Return the (X, Y) coordinate for the center point of the cell that contains the specified text.  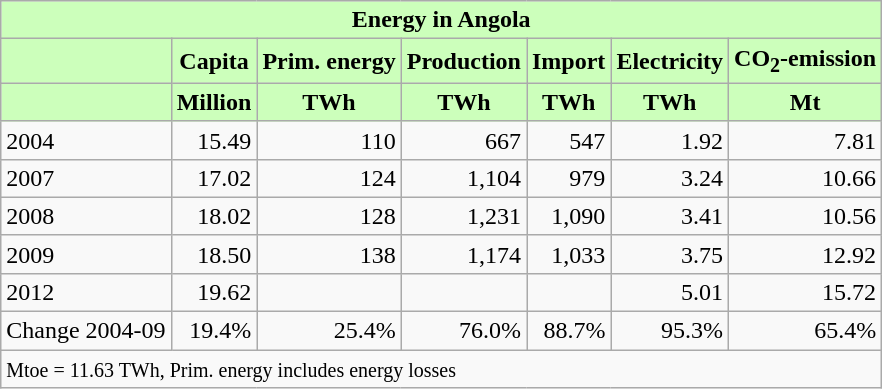
2007 (86, 178)
88.7% (568, 331)
3.41 (670, 216)
Production (464, 61)
Electricity (670, 61)
Mt (806, 102)
95.3% (670, 331)
Energy in Angola (442, 20)
3.24 (670, 178)
979 (568, 178)
2004 (86, 140)
667 (464, 140)
18.02 (214, 216)
1,174 (464, 254)
124 (329, 178)
Million (214, 102)
110 (329, 140)
Capita (214, 61)
1,104 (464, 178)
Prim. energy (329, 61)
10.56 (806, 216)
3.75 (670, 254)
15.72 (806, 292)
25.4% (329, 331)
10.66 (806, 178)
1,231 (464, 216)
19.62 (214, 292)
65.4% (806, 331)
547 (568, 140)
Change 2004-09 (86, 331)
7.81 (806, 140)
19.4% (214, 331)
5.01 (670, 292)
15.49 (214, 140)
18.50 (214, 254)
1,090 (568, 216)
Mtoe = 11.63 TWh, Prim. energy includes energy losses (442, 369)
Import (568, 61)
138 (329, 254)
2008 (86, 216)
12.92 (806, 254)
2009 (86, 254)
17.02 (214, 178)
1.92 (670, 140)
CO2-emission (806, 61)
1,033 (568, 254)
76.0% (464, 331)
128 (329, 216)
2012 (86, 292)
